Capture the cell that displays the provided text and extract its [x, y] central coordinate. 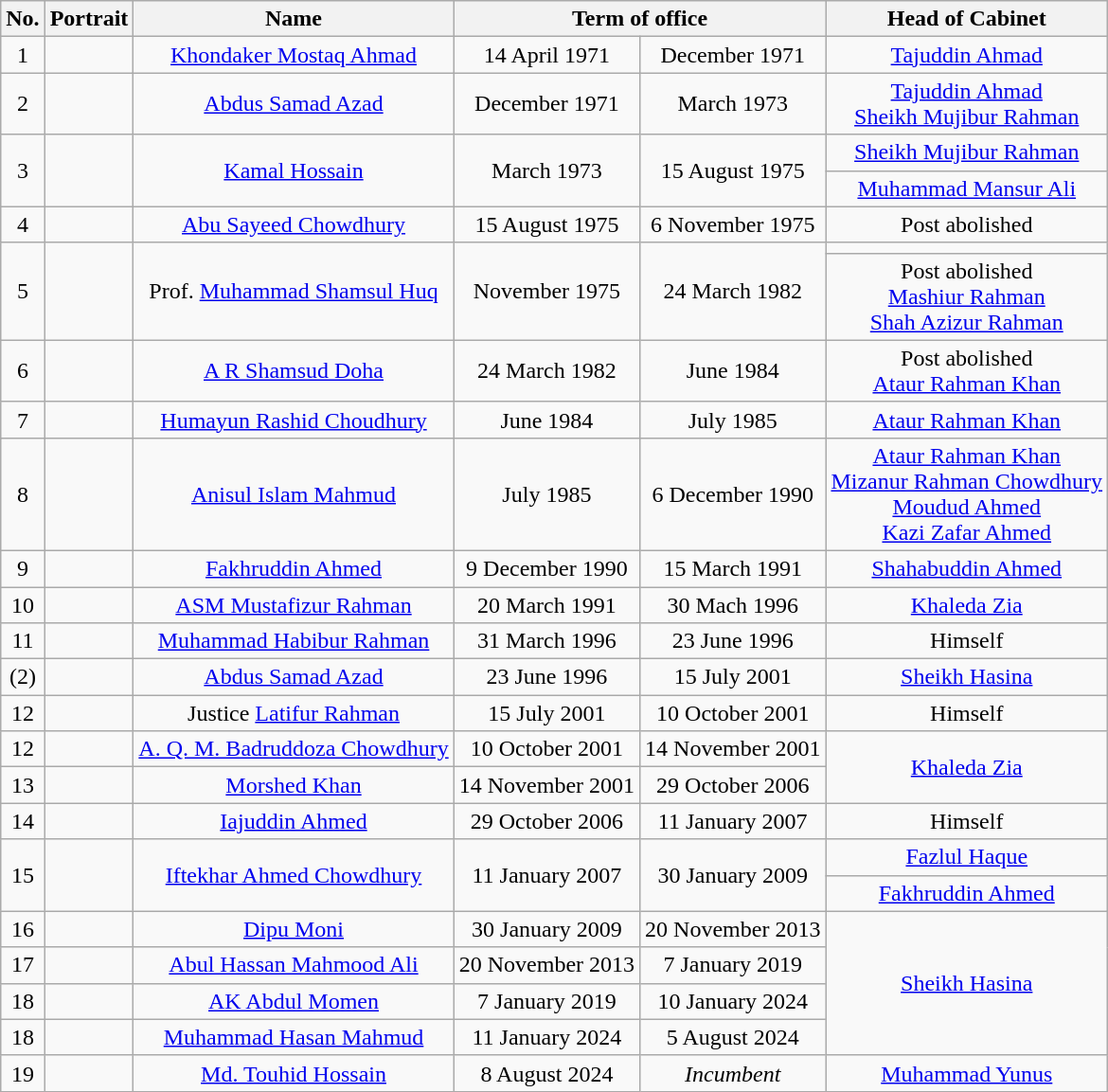
8 [23, 494]
Ataur Rahman Khan [967, 420]
(2) [23, 677]
10 [23, 605]
AK Abdul Momen [294, 1001]
Incumbent [733, 1073]
Anisul Islam Mahmud [294, 494]
Shahabuddin Ahmed [967, 568]
Muhammad Hasan Mahmud [294, 1037]
30 Mach 1996 [733, 605]
14 April 1971 [546, 55]
1 [23, 55]
14 [23, 821]
Abul Hassan Mahmood Ali [294, 965]
17 [23, 965]
15 March 1991 [733, 568]
20 March 1991 [546, 605]
Kamal Hossain [294, 170]
Name [294, 19]
Iajuddin Ahmed [294, 821]
15 [23, 875]
Humayun Rashid Choudhury [294, 420]
Post abolishedMashiur RahmanShah Azizur Rahman [967, 296]
5 [23, 292]
6 December 1990 [733, 494]
No. [23, 19]
Iftekhar Ahmed Chowdhury [294, 875]
Dipu Moni [294, 929]
Head of Cabinet [967, 19]
11 January 2024 [546, 1037]
7 [23, 420]
Abu Sayeed Chowdhury [294, 224]
Morshed Khan [294, 785]
Muhammad Yunus [967, 1073]
9 [23, 568]
Tajuddin Ahmad [967, 55]
5 August 2024 [733, 1037]
31 March 1996 [546, 641]
Term of office [640, 19]
4 [23, 224]
A R Shamsud Doha [294, 371]
19 [23, 1073]
Md. Touhid Hossain [294, 1073]
Prof. Muhammad Shamsul Huq [294, 292]
Post abolishedAtaur Rahman Khan [967, 371]
Tajuddin AhmadSheikh Mujibur Rahman [967, 104]
A. Q. M. Badruddoza Chowdhury [294, 749]
Muhammad Mansur Ali [967, 188]
6 [23, 371]
2 [23, 104]
13 [23, 785]
Justice Latifur Rahman [294, 713]
Sheikh Mujibur Rahman [967, 152]
10 January 2024 [733, 1001]
11 [23, 641]
November 1975 [546, 292]
9 December 1990 [546, 568]
Khondaker Mostaq Ahmad [294, 55]
Muhammad Habibur Rahman [294, 641]
Fazlul Haque [967, 857]
Ataur Rahman KhanMizanur Rahman ChowdhuryMoudud AhmedKazi Zafar Ahmed [967, 494]
Post abolished [967, 224]
Portrait [89, 19]
ASM Mustafizur Rahman [294, 605]
3 [23, 170]
6 November 1975 [733, 224]
16 [23, 929]
8 August 2024 [546, 1073]
